Return the [X, Y] coordinate for the center point of the cell that contains the specified text.  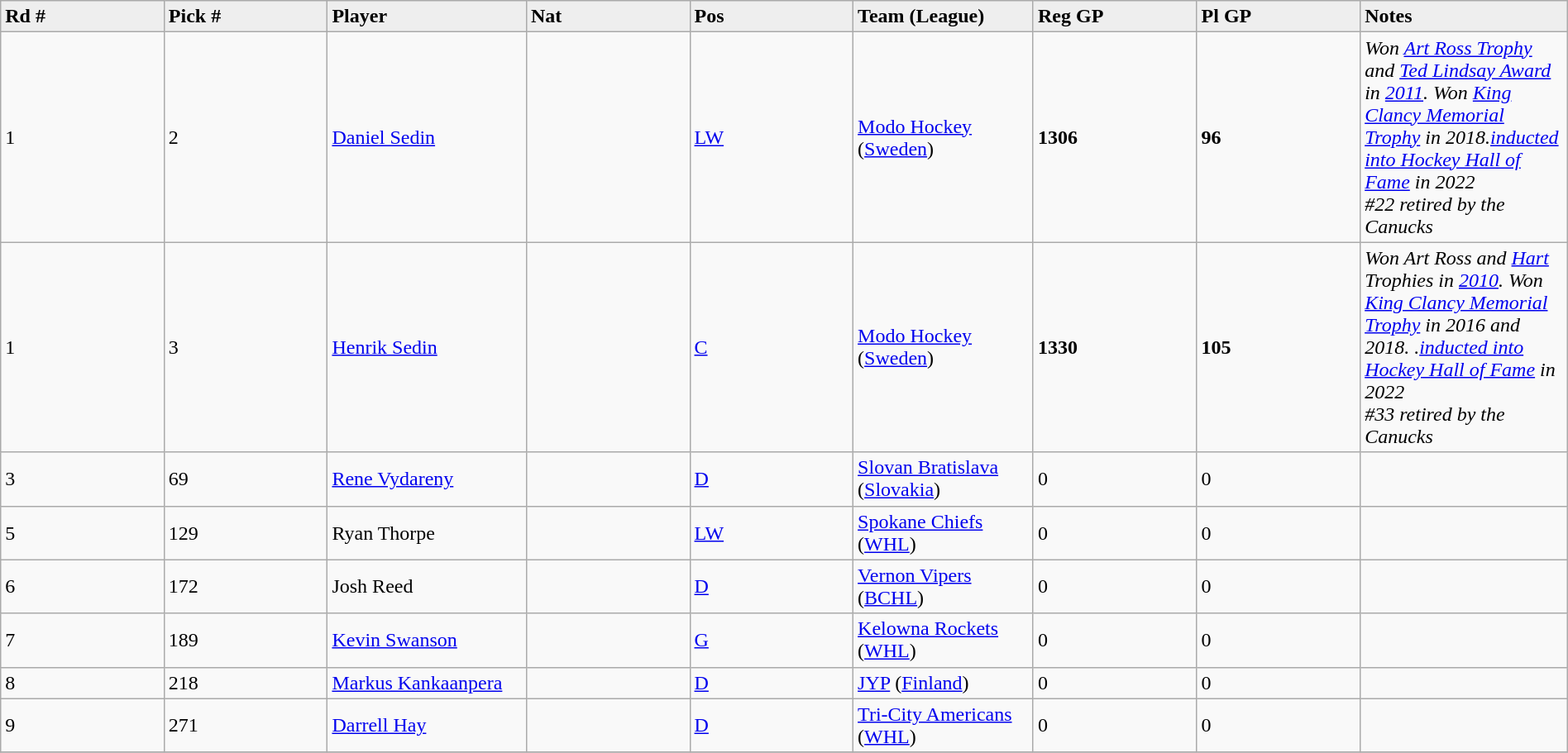
9 [83, 726]
5 [83, 532]
JYP (Finland) [944, 683]
Daniel Sedin [427, 137]
Slovan Bratislava (Slovakia) [944, 479]
G [772, 640]
Rd # [83, 17]
96 [1279, 137]
Notes [1464, 17]
2 [246, 137]
8 [83, 683]
Vernon Vipers (BCHL) [944, 587]
6 [83, 587]
7 [83, 640]
Pick # [246, 17]
Rene Vydareny [427, 479]
Darrell Hay [427, 726]
189 [246, 640]
Ryan Thorpe [427, 532]
129 [246, 532]
69 [246, 479]
C [772, 347]
Markus Kankaanpera [427, 683]
Josh Reed [427, 587]
105 [1279, 347]
Reg GP [1115, 17]
271 [246, 726]
1330 [1115, 347]
Henrik Sedin [427, 347]
Tri-City Americans (WHL) [944, 726]
Spokane Chiefs (WHL) [944, 532]
Pos [772, 17]
Kelowna Rockets (WHL) [944, 640]
1306 [1115, 137]
172 [246, 587]
Player [427, 17]
Nat [608, 17]
Pl GP [1279, 17]
Team (League) [944, 17]
218 [246, 683]
Kevin Swanson [427, 640]
